Locate the cell with the specified text and output its [x, y] center coordinate. 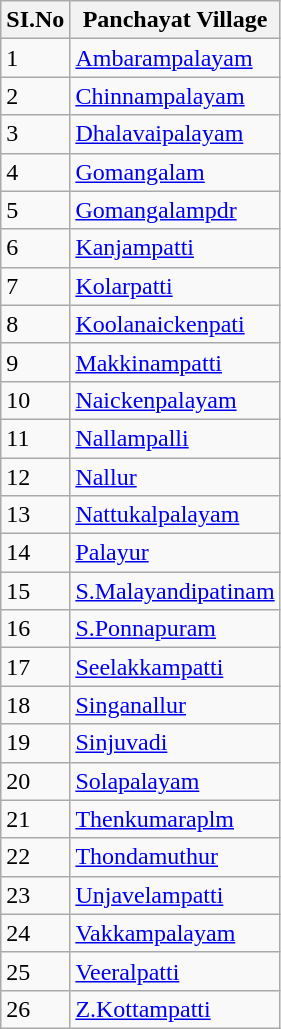
Nattukalpalayam [175, 515]
Thondamuthur [175, 857]
20 [36, 781]
Makkinampatti [175, 362]
Nallampalli [175, 438]
Kanjampatti [175, 248]
9 [36, 362]
22 [36, 857]
25 [36, 971]
19 [36, 743]
21 [36, 819]
Ambarampalayam [175, 58]
Nallur [175, 477]
Chinnampalayam [175, 96]
Veeralpatti [175, 971]
Vakkampalayam [175, 933]
23 [36, 895]
Unjavelampatti [175, 895]
Sinjuvadi [175, 743]
Gomangalampdr [175, 210]
3 [36, 134]
8 [36, 324]
Seelakkampatti [175, 667]
15 [36, 591]
Panchayat Village [175, 20]
26 [36, 1009]
7 [36, 286]
14 [36, 553]
Z.Kottampatti [175, 1009]
12 [36, 477]
1 [36, 58]
2 [36, 96]
5 [36, 210]
11 [36, 438]
Koolanaickenpati [175, 324]
4 [36, 172]
18 [36, 705]
S.Ponnapuram [175, 629]
Solapalayam [175, 781]
10 [36, 400]
13 [36, 515]
Singanallur [175, 705]
17 [36, 667]
Palayur [175, 553]
6 [36, 248]
SI.No [36, 20]
24 [36, 933]
Kolarpatti [175, 286]
Naickenpalayam [175, 400]
Gomangalam [175, 172]
Thenkumaraplm [175, 819]
16 [36, 629]
Dhalavaipalayam [175, 134]
S.Malayandipatinam [175, 591]
